Return (x, y) of the center of cell containing provided text 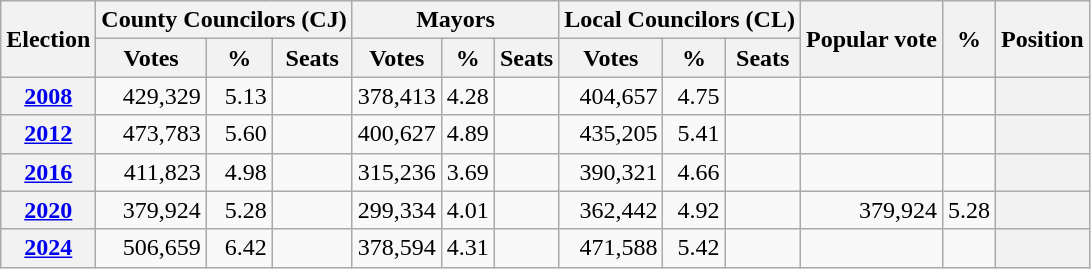
2024 (48, 248)
400,627 (396, 134)
429,329 (152, 96)
4.75 (694, 96)
378,413 (396, 96)
4.89 (468, 134)
506,659 (152, 248)
4.01 (468, 210)
2008 (48, 96)
315,236 (396, 172)
5.13 (239, 96)
411,823 (152, 172)
Position (1043, 39)
5.60 (239, 134)
404,657 (611, 96)
2020 (48, 210)
Local Councilors (CL) (680, 20)
County Councilors (CJ) (224, 20)
4.28 (468, 96)
390,321 (611, 172)
4.31 (468, 248)
4.92 (694, 210)
378,594 (396, 248)
6.42 (239, 248)
2012 (48, 134)
5.42 (694, 248)
471,588 (611, 248)
473,783 (152, 134)
Popular vote (871, 39)
435,205 (611, 134)
4.98 (239, 172)
3.69 (468, 172)
4.66 (694, 172)
362,442 (611, 210)
Election (48, 39)
2016 (48, 172)
5.41 (694, 134)
Mayors (456, 20)
299,334 (396, 210)
